Provide the (x, y) coordinate of the cell's center where the given text is located.  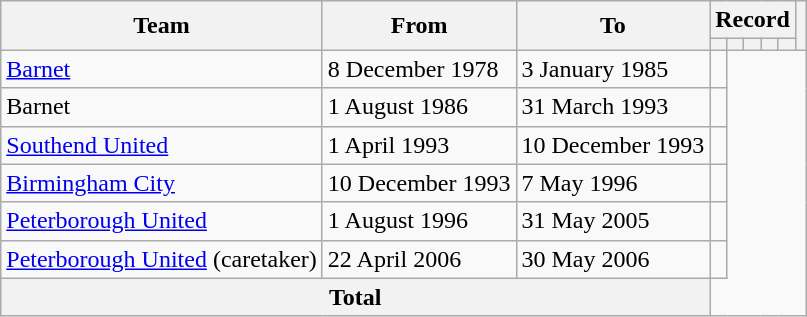
31 March 1993 (613, 107)
1 April 1993 (419, 145)
31 May 2005 (613, 221)
Total (356, 297)
To (613, 26)
30 May 2006 (613, 259)
Birmingham City (162, 183)
8 December 1978 (419, 69)
Team (162, 26)
1 August 1986 (419, 107)
1 August 1996 (419, 221)
Peterborough United (caretaker) (162, 259)
7 May 1996 (613, 183)
Peterborough United (162, 221)
Record (753, 20)
Southend United (162, 145)
3 January 1985 (613, 69)
22 April 2006 (419, 259)
From (419, 26)
